Return [X, Y] of the center of cell containing provided text 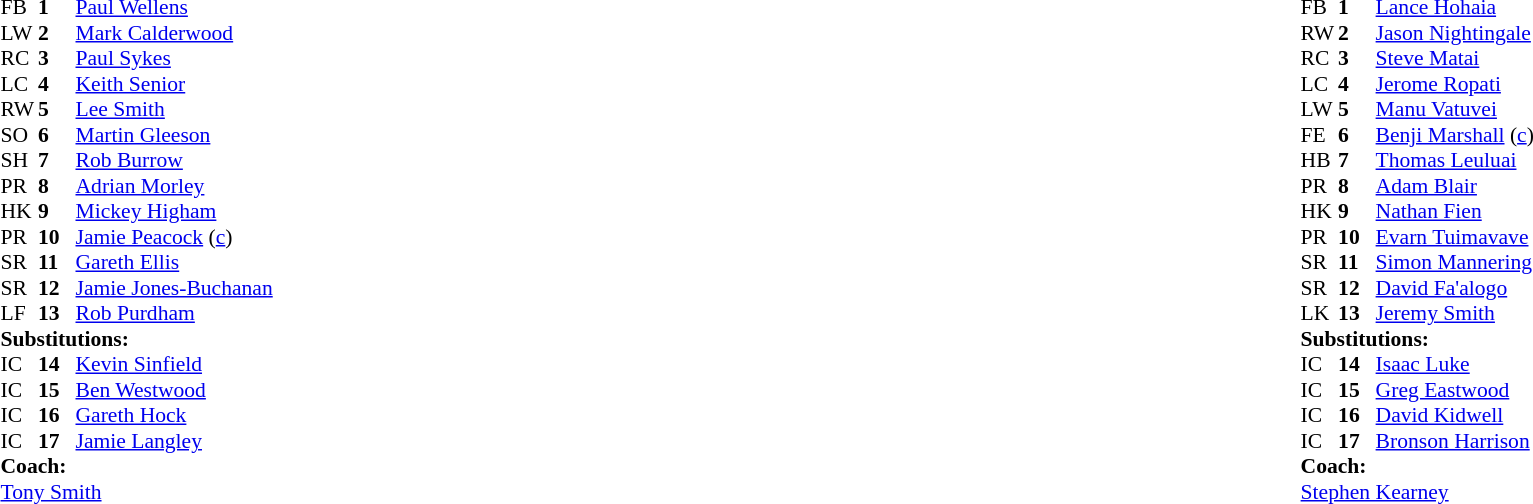
Jamie Langley [174, 441]
Mark Calderwood [174, 33]
SH [19, 161]
HB [1320, 161]
LK [1320, 313]
Gareth Hock [174, 415]
Paul Sykes [174, 59]
LF [19, 313]
Ben Westwood [174, 390]
Kevin Sinfield [174, 365]
FE [1320, 135]
Substitutions: [136, 339]
SO [19, 135]
Mickey Higham [174, 211]
Lee Smith [174, 109]
Jamie Peacock (c) [174, 237]
Rob Burrow [174, 161]
Jamie Jones-Buchanan [174, 288]
Gareth Ellis [174, 263]
Adrian Morley [174, 186]
Rob Purdham [174, 313]
Martin Gleeson [174, 135]
Keith Senior [174, 84]
Coach: [136, 467]
